For the text-containing cell, return its midpoint in (x, y) coordinate format. 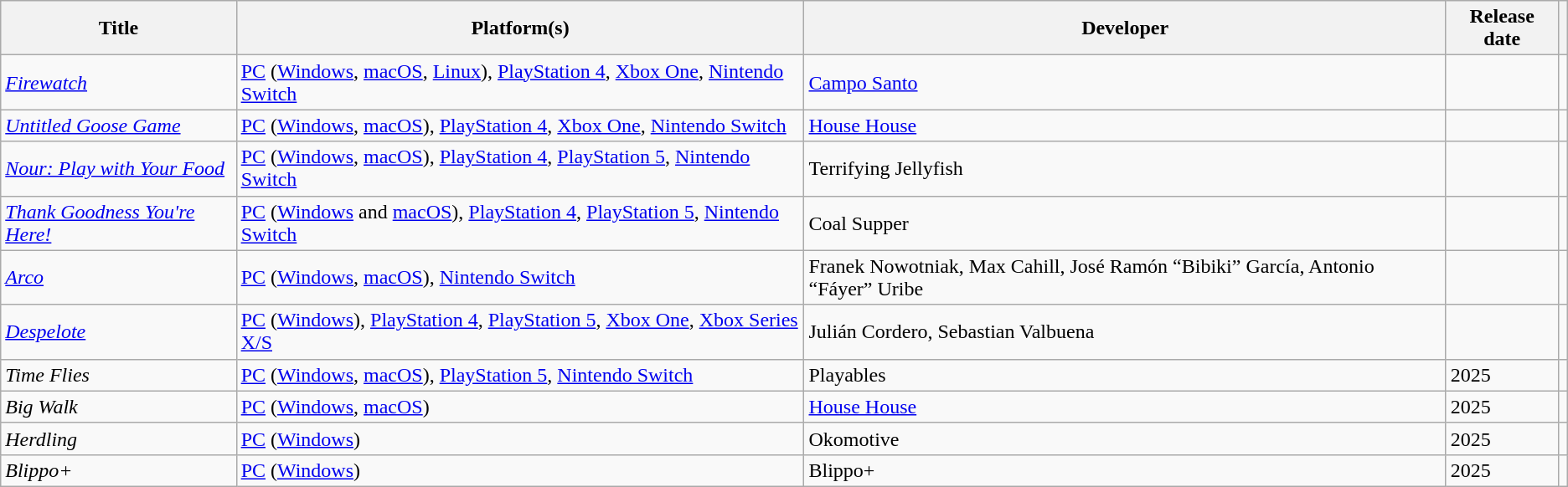
Time Flies (119, 375)
Terrifying Jellyfish (1125, 169)
PC (Windows), PlayStation 4, PlayStation 5, Xbox One, Xbox Series X/S (520, 331)
PC (Windows, macOS, Linux), PlayStation 4, Xbox One, Nintendo Switch (520, 82)
Nour: Play with Your Food (119, 169)
Untitled Goose Game (119, 126)
PC (Windows, macOS), Nintendo Switch (520, 278)
PC (Windows and macOS), PlayStation 4, PlayStation 5, Nintendo Switch (520, 223)
Herdling (119, 438)
Julián Cordero, Sebastian Valbuena (1125, 331)
Despelote (119, 331)
Playables (1125, 375)
PC (Windows, macOS), PlayStation 4, PlayStation 5, Nintendo Switch (520, 169)
Arco (119, 278)
Firewatch (119, 82)
Developer (1125, 28)
Title (119, 28)
Release date (1502, 28)
Franek Nowotniak, Max Cahill, José Ramón “Bibiki” García, Antonio “Fáyer” Uribe (1125, 278)
Platform(s) (520, 28)
Okomotive (1125, 438)
PC (Windows, macOS), PlayStation 4, Xbox One, Nintendo Switch (520, 126)
Coal Supper (1125, 223)
Big Walk (119, 407)
PC (Windows, macOS), PlayStation 5, Nintendo Switch (520, 375)
Campo Santo (1125, 82)
Thank Goodness You're Here! (119, 223)
PC (Windows, macOS) (520, 407)
